Capture the cell that displays the provided text and extract its [X, Y] central coordinate. 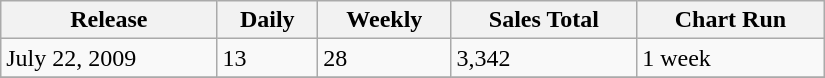
July 22, 2009 [109, 58]
Weekly [384, 20]
3,342 [544, 58]
Sales Total [544, 20]
1 week [731, 58]
28 [384, 58]
Chart Run [731, 20]
Release [109, 20]
Daily [268, 20]
13 [268, 58]
